Search for the cell housing the specified text and yield its [X, Y] center coordinate. 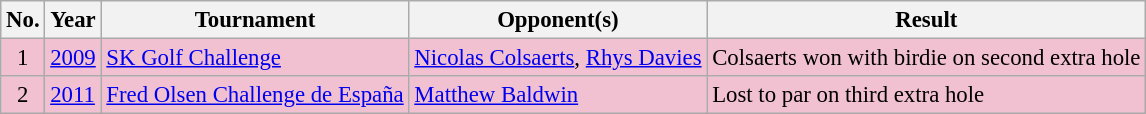
Lost to par on third extra hole [926, 95]
Colsaerts won with birdie on second extra hole [926, 58]
Opponent(s) [558, 20]
Tournament [255, 20]
Fred Olsen Challenge de España [255, 95]
No. [23, 20]
Nicolas Colsaerts, Rhys Davies [558, 58]
2011 [73, 95]
Year [73, 20]
Matthew Baldwin [558, 95]
SK Golf Challenge [255, 58]
2 [23, 95]
1 [23, 58]
2009 [73, 58]
Result [926, 20]
